Search for the cell housing the specified text and yield its (X, Y) center coordinate. 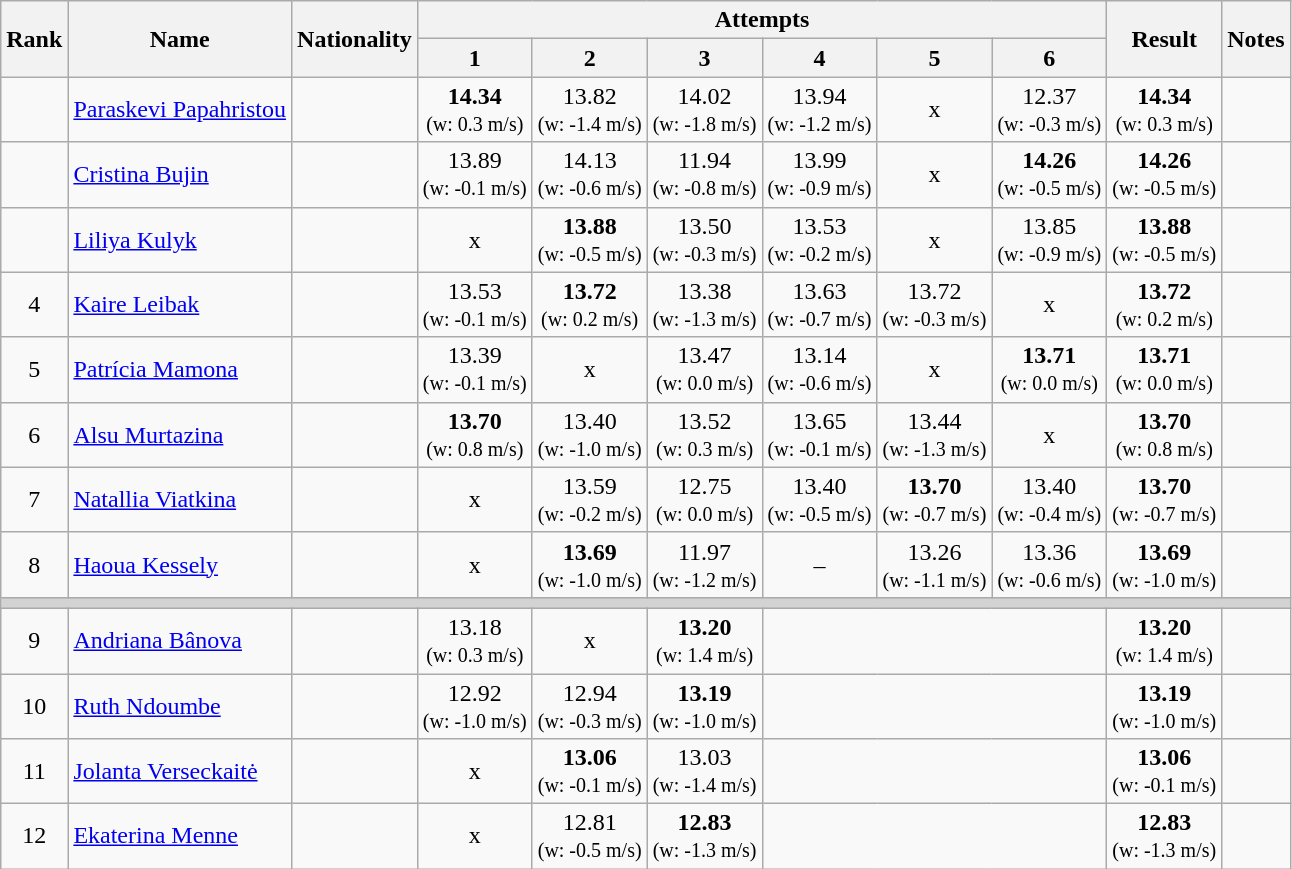
2 (590, 58)
Haoua Kessely (180, 564)
13.59(w: -0.2 m/s) (590, 500)
– (820, 564)
Patrícia Mamona (180, 370)
13.40(w: -0.4 m/s) (1050, 500)
12.81(w: -0.5 m/s) (590, 836)
Nationality (355, 39)
13.40(w: -0.5 m/s) (820, 500)
13.26(w: -1.1 m/s) (934, 564)
Alsu Murtazina (180, 434)
12.92(w: -1.0 m/s) (474, 706)
13.39(w: -0.1 m/s) (474, 370)
13.65(w: -0.1 m/s) (820, 434)
Ekaterina Menne (180, 836)
13.18(w: 0.3 m/s) (474, 640)
14.02(w: -1.8 m/s) (704, 110)
13.14(w: -0.6 m/s) (820, 370)
13.50(w: -0.3 m/s) (704, 240)
13.38(w: -1.3 m/s) (704, 304)
13.85(w: -0.9 m/s) (1050, 240)
7 (34, 500)
13.53(w: -0.1 m/s) (474, 304)
11.94(w: -0.8 m/s) (704, 174)
12 (34, 836)
3 (704, 58)
13.99(w: -0.9 m/s) (820, 174)
9 (34, 640)
11 (34, 772)
12.94(w: -0.3 m/s) (590, 706)
Kaire Leibak (180, 304)
13.94(w: -1.2 m/s) (820, 110)
1 (474, 58)
11.97(w: -1.2 m/s) (704, 564)
Andriana Bânova (180, 640)
Rank (34, 39)
Jolanta Verseckaitė (180, 772)
13.03(w: -1.4 m/s) (704, 772)
13.63(w: -0.7 m/s) (820, 304)
13.47(w: 0.0 m/s) (704, 370)
12.37(w: -0.3 m/s) (1050, 110)
13.44(w: -1.3 m/s) (934, 434)
Ruth Ndoumbe (180, 706)
13.36(w: -0.6 m/s) (1050, 564)
14.13(w: -0.6 m/s) (590, 174)
Paraskevi Papahristou (180, 110)
Notes (1256, 39)
Liliya Kulyk (180, 240)
13.40(w: -1.0 m/s) (590, 434)
Result (1164, 39)
13.72(w: -0.3 m/s) (934, 304)
Cristina Bujin (180, 174)
10 (34, 706)
12.75(w: 0.0 m/s) (704, 500)
Name (180, 39)
8 (34, 564)
Attempts (762, 20)
13.52(w: 0.3 m/s) (704, 434)
13.82(w: -1.4 m/s) (590, 110)
13.53(w: -0.2 m/s) (820, 240)
13.89(w: -0.1 m/s) (474, 174)
Natallia Viatkina (180, 500)
